Detect which cell encompasses the target text, then output its (X, Y) center coordinate. 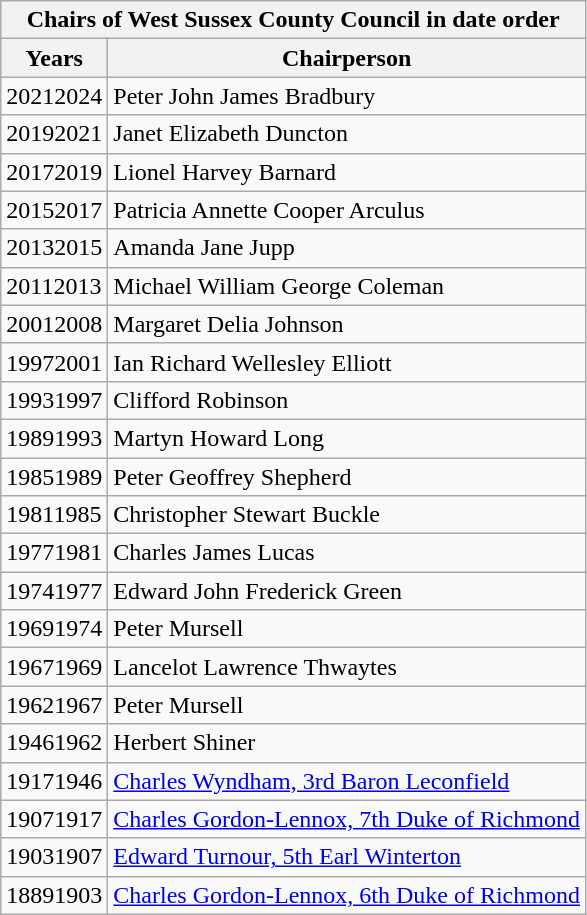
Amanda Jane Jupp (347, 248)
Ian Richard Wellesley Elliott (347, 362)
19771981 (54, 553)
Chairperson (347, 58)
20212024 (54, 96)
19972001 (54, 362)
20192021 (54, 134)
Peter John James Bradbury (347, 96)
19671969 (54, 667)
19031907 (54, 857)
Christopher Stewart Buckle (347, 515)
19691974 (54, 629)
Janet Elizabeth Duncton (347, 134)
19741977 (54, 591)
Lancelot Lawrence Thwaytes (347, 667)
19621967 (54, 705)
19071917 (54, 819)
Charles Gordon-Lennox, 7th Duke of Richmond (347, 819)
Chairs of West Sussex County Council in date order (294, 20)
Charles Wyndham, 3rd Baron Leconfield (347, 781)
Charles Gordon-Lennox, 6th Duke of Richmond (347, 895)
Edward Turnour, 5th Earl Winterton (347, 857)
Michael William George Coleman (347, 286)
Edward John Frederick Green (347, 591)
20132015 (54, 248)
Clifford Robinson (347, 400)
19931997 (54, 400)
19891993 (54, 438)
Patricia Annette Cooper Arculus (347, 210)
19171946 (54, 781)
20152017 (54, 210)
Martyn Howard Long (347, 438)
Years (54, 58)
Lionel Harvey Barnard (347, 172)
20172019 (54, 172)
Margaret Delia Johnson (347, 324)
Herbert Shiner (347, 743)
19851989 (54, 477)
20012008 (54, 324)
19811985 (54, 515)
Charles James Lucas (347, 553)
19461962 (54, 743)
Peter Geoffrey Shepherd (347, 477)
20112013 (54, 286)
18891903 (54, 895)
